Find where the given text appears and provide that cell's center as [X, Y] coordinate. 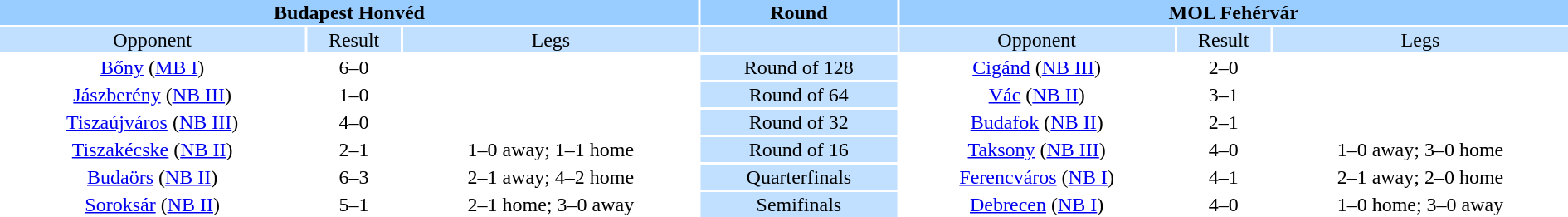
Round of 16 [799, 150]
1–0 home; 3–0 away [1420, 205]
2–1 away; 2–0 home [1420, 177]
2–0 [1223, 67]
Vác (NB II) [1037, 95]
1–0 away; 1–1 home [551, 150]
Jászberény (NB III) [153, 95]
2–1 away; 4–2 home [551, 177]
Round of 64 [799, 95]
Round of 128 [799, 67]
Ferencváros (NB I) [1037, 177]
1–0 away; 3–0 home [1420, 150]
4–1 [1223, 177]
Budapest Honvéd [349, 12]
Taksony (NB III) [1037, 150]
3–1 [1223, 95]
Budaörs (NB II) [153, 177]
6–0 [353, 67]
5–1 [353, 205]
Semifinals [799, 205]
Cigánd (NB III) [1037, 67]
1–0 [353, 95]
Tiszakécske (NB II) [153, 150]
Tiszaújváros (NB III) [153, 122]
2–1 home; 3–0 away [551, 205]
Budafok (NB II) [1037, 122]
Bőny (MB I) [153, 67]
Round of 32 [799, 122]
6–3 [353, 177]
Round [799, 12]
Debrecen (NB I) [1037, 205]
MOL Fehérvár [1234, 12]
Quarterfinals [799, 177]
Soroksár (NB II) [153, 205]
